Find where the given text appears and provide that cell's center as [x, y] coordinate. 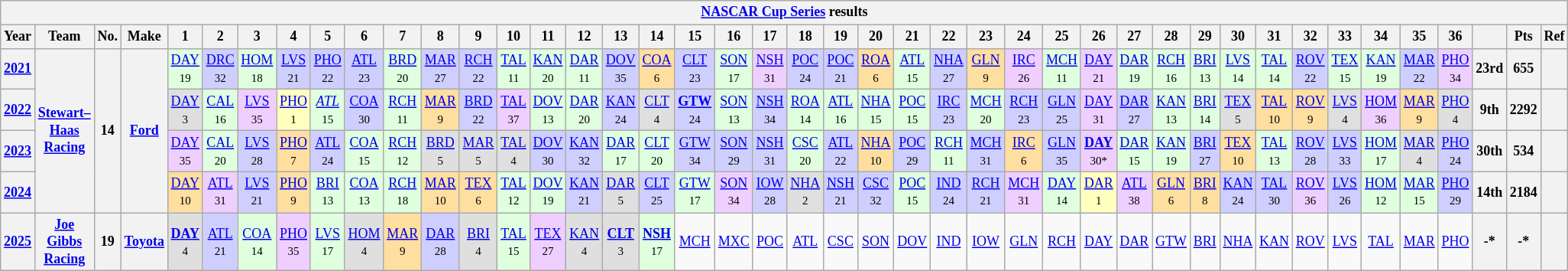
GLN9 [986, 69]
10 [513, 37]
POC24 [805, 69]
35 [1419, 37]
DAY14 [1062, 192]
PHO9 [293, 192]
PHO29 [1455, 192]
ATL [805, 242]
2023 [18, 151]
KAN [1275, 242]
534 [1524, 151]
2 [220, 37]
RCH23 [1024, 110]
LVS [1345, 242]
Stewart–Haas Racing [64, 130]
SON13 [734, 110]
ATL21 [220, 242]
IND24 [949, 192]
SON [876, 242]
MAR4 [1419, 151]
NHA10 [876, 151]
15 [695, 37]
DAY21 [1099, 69]
18 [805, 37]
HOM18 [257, 69]
ROV28 [1310, 151]
CSC20 [805, 151]
GLN6 [1171, 192]
BRI [1204, 242]
RCH21 [986, 192]
DAY10 [185, 192]
31 [1275, 37]
COA13 [364, 192]
TAL14 [1275, 69]
DRC32 [220, 69]
DAY31 [1099, 110]
SON17 [734, 69]
HOM4 [364, 242]
CLT23 [695, 69]
PHO35 [293, 242]
22 [949, 37]
RCH [1062, 242]
LVS14 [1238, 69]
TAL4 [513, 151]
14th [1490, 192]
LVS26 [1345, 192]
NHA2 [805, 192]
MAR22 [1419, 69]
29 [1204, 37]
Joe Gibbs Racing [64, 242]
DOV13 [548, 110]
ATL24 [327, 151]
PHO1 [293, 110]
11 [548, 37]
ROV [1310, 242]
IOW28 [770, 192]
KAN20 [548, 69]
HOM12 [1382, 192]
13 [620, 37]
POC29 [912, 151]
ATL38 [1134, 192]
NSH17 [657, 242]
2022 [18, 110]
COA14 [257, 242]
ROV22 [1310, 69]
No. [107, 37]
DAR19 [1134, 69]
IRC6 [1024, 151]
BRI27 [1204, 151]
8 [440, 37]
TAL15 [513, 242]
4 [293, 37]
ATL23 [364, 69]
30 [1238, 37]
1 [185, 37]
HOM36 [1382, 110]
BRD22 [478, 110]
SON29 [734, 151]
PHO4 [1455, 110]
NHA27 [949, 69]
TAL11 [513, 69]
DAR28 [440, 242]
MAR27 [440, 69]
PHO24 [1455, 151]
ROV36 [1310, 192]
RCH16 [1171, 69]
COA6 [657, 69]
TEX27 [548, 242]
DAR27 [1134, 110]
DAR [1134, 242]
DAY35 [185, 151]
KAN13 [1171, 110]
NSH34 [770, 110]
POC21 [841, 69]
MAR [1419, 242]
CSC32 [876, 192]
SON34 [734, 192]
DAY30* [1099, 151]
DAY3 [185, 110]
Make [144, 37]
TAL [1382, 242]
GLN35 [1062, 151]
ATL16 [841, 110]
GTW17 [695, 192]
NASCAR Cup Series results [784, 12]
DOV30 [548, 151]
Year [18, 37]
TEX10 [1238, 151]
HOM17 [1382, 151]
TAL10 [1275, 110]
IOW [986, 242]
PHO [1455, 242]
GTW [1171, 242]
Team [64, 37]
GTW24 [695, 110]
DOV35 [620, 69]
COA15 [364, 151]
RCH12 [403, 151]
16 [734, 37]
9th [1490, 110]
POC [770, 242]
DAR11 [585, 69]
IND [949, 242]
2024 [18, 192]
Pts [1524, 37]
ROA6 [876, 69]
LVS35 [257, 110]
LVS28 [257, 151]
KAN32 [585, 151]
BRI8 [1204, 192]
PHO34 [1455, 69]
CLT25 [657, 192]
MAR10 [440, 192]
GLN [1024, 242]
KAN21 [585, 192]
COA30 [364, 110]
MCH11 [1062, 69]
TAL12 [513, 192]
CLT4 [657, 110]
GLN25 [1062, 110]
36 [1455, 37]
TAL13 [1275, 151]
DAR17 [620, 151]
30th [1490, 151]
DAR20 [585, 110]
LVS4 [1345, 110]
RCH18 [403, 192]
PHO7 [293, 151]
CSC [841, 242]
BRD5 [440, 151]
DOV [912, 242]
CAL16 [220, 110]
MAR5 [478, 151]
TEX5 [1238, 110]
6 [364, 37]
TAL37 [513, 110]
RCH22 [478, 69]
24 [1024, 37]
23rd [1490, 69]
9 [478, 37]
17 [770, 37]
33 [1345, 37]
26 [1099, 37]
MXC [734, 242]
ATL31 [220, 192]
BRI4 [478, 242]
25 [1062, 37]
Toyota [144, 242]
TEX15 [1345, 69]
NHA15 [876, 110]
2021 [18, 69]
DAY4 [185, 242]
MCH [695, 242]
Ford [144, 130]
ATL22 [841, 151]
MAR15 [1419, 192]
DAR15 [1134, 151]
28 [1171, 37]
DAR5 [620, 192]
23 [986, 37]
DAR1 [1099, 192]
DAY [1099, 242]
3 [257, 37]
27 [1134, 37]
LVS33 [1345, 151]
20 [876, 37]
34 [1382, 37]
BRI14 [1204, 110]
KAN4 [585, 242]
LVS17 [327, 242]
CLT20 [657, 151]
PHO22 [327, 69]
Ref [1554, 37]
2292 [1524, 110]
GTW34 [695, 151]
NSH21 [841, 192]
MCH20 [986, 110]
BRD20 [403, 69]
32 [1310, 37]
IRC26 [1024, 69]
TEX6 [478, 192]
12 [585, 37]
ROV9 [1310, 110]
IRC23 [949, 110]
2025 [18, 242]
DOV19 [548, 192]
CAL20 [220, 151]
655 [1524, 69]
CLT3 [620, 242]
21 [912, 37]
DAY19 [185, 69]
NHA [1238, 242]
2184 [1524, 192]
ROA14 [805, 110]
7 [403, 37]
5 [327, 37]
TAL30 [1275, 192]
